Pinpoint the cell where the given text exists, returning its (x, y) midpoint coordinate. 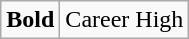
Career High (124, 20)
Bold (30, 20)
